For the text-containing cell, return its midpoint in [x, y] coordinate format. 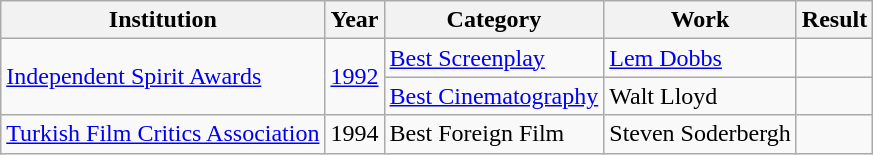
1994 [354, 134]
1992 [354, 77]
Steven Soderbergh [700, 134]
Year [354, 20]
Institution [163, 20]
Walt Lloyd [700, 96]
Result [834, 20]
Best Screenplay [494, 58]
Turkish Film Critics Association [163, 134]
Best Cinematography [494, 96]
Best Foreign Film [494, 134]
Independent Spirit Awards [163, 77]
Work [700, 20]
Lem Dobbs [700, 58]
Category [494, 20]
